Output the [X, Y] coordinate of the center of the cell containing the given text.  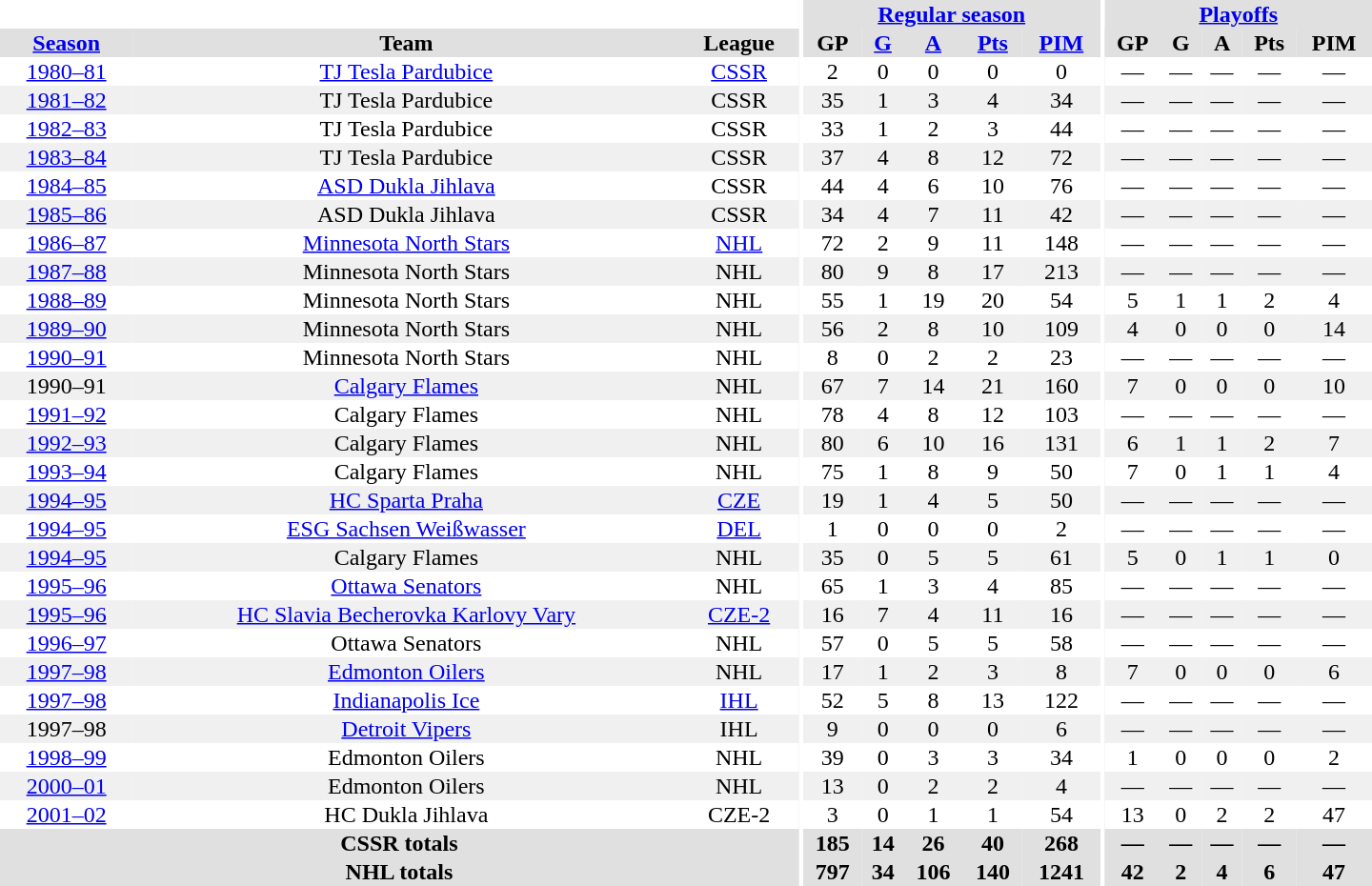
1982–83 [67, 129]
65 [833, 586]
40 [993, 843]
122 [1061, 700]
37 [833, 157]
75 [833, 472]
21 [993, 386]
57 [833, 643]
39 [833, 757]
Team [406, 43]
67 [833, 386]
1984–85 [67, 186]
797 [833, 872]
85 [1061, 586]
Regular season [952, 14]
1980–81 [67, 71]
Season [67, 43]
61 [1061, 557]
20 [993, 300]
1985–86 [67, 214]
56 [833, 329]
HC Sparta Praha [406, 500]
1993–94 [67, 472]
1981–82 [67, 100]
78 [833, 414]
2000–01 [67, 786]
131 [1061, 443]
Detroit Vipers [406, 729]
HC Slavia Becherovka Karlovy Vary [406, 614]
1996–97 [67, 643]
76 [1061, 186]
55 [833, 300]
1998–99 [67, 757]
1241 [1061, 872]
33 [833, 129]
52 [833, 700]
League [738, 43]
103 [1061, 414]
1986–87 [67, 243]
1991–92 [67, 414]
140 [993, 872]
Playoffs [1239, 14]
109 [1061, 329]
268 [1061, 843]
106 [933, 872]
1989–90 [67, 329]
58 [1061, 643]
CZE [738, 500]
213 [1061, 272]
185 [833, 843]
HC Dukla Jihlava [406, 815]
160 [1061, 386]
26 [933, 843]
1992–93 [67, 443]
DEL [738, 529]
ESG Sachsen Weißwasser [406, 529]
2001–02 [67, 815]
1987–88 [67, 272]
CSSR totals [399, 843]
1983–84 [67, 157]
NHL totals [399, 872]
148 [1061, 243]
1988–89 [67, 300]
23 [1061, 357]
Indianapolis Ice [406, 700]
